Scan for the cell matching the given text and deliver its [X, Y] coordinate at center. 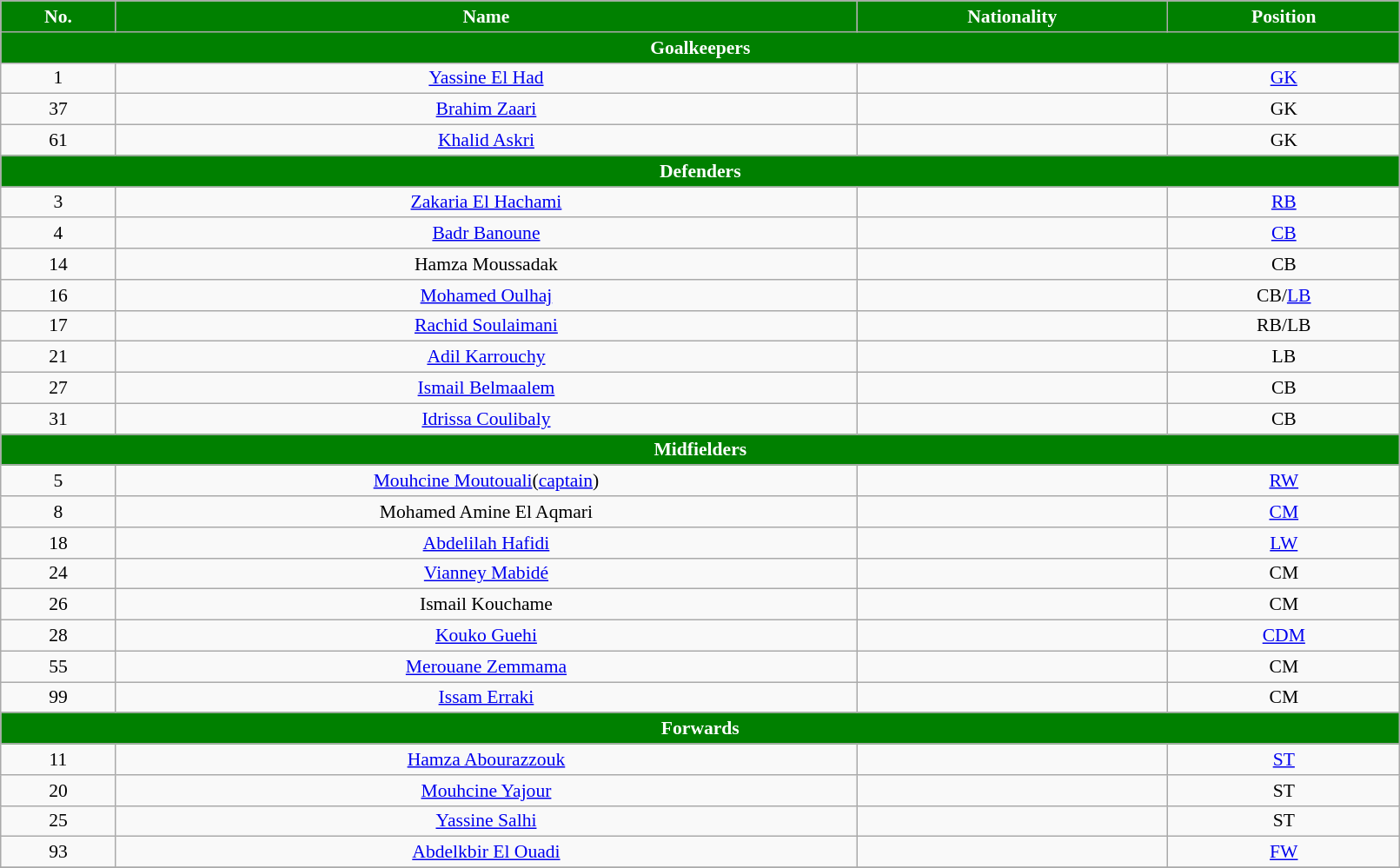
Rachid Soulaimani [487, 326]
Brahim Zaari [487, 109]
3 [58, 202]
Ismail Belmaalem [487, 388]
Ismail Kouchame [487, 605]
28 [58, 636]
37 [58, 109]
CDM [1284, 636]
26 [58, 605]
Zakaria El Hachami [487, 202]
25 [58, 821]
LW [1284, 543]
1 [58, 78]
93 [58, 852]
Hamza Moussadak [487, 264]
11 [58, 759]
99 [58, 698]
61 [58, 141]
55 [58, 666]
Adil Karrouchy [487, 357]
Nationality [1012, 17]
Midfielders [700, 450]
Merouane Zemmama [487, 666]
Name [487, 17]
Mouhcine Yajour [487, 791]
27 [58, 388]
21 [58, 357]
Forwards [700, 729]
17 [58, 326]
20 [58, 791]
Mohamed Oulhaj [487, 295]
RB [1284, 202]
RW [1284, 481]
LB [1284, 357]
Yassine El Had [487, 78]
CB/LB [1284, 295]
14 [58, 264]
Defenders [700, 171]
Yassine Salhi [487, 821]
5 [58, 481]
RB/LB [1284, 326]
No. [58, 17]
Issam Erraki [487, 698]
31 [58, 419]
Vianney Mabidé [487, 573]
18 [58, 543]
4 [58, 234]
Abdelkbir El Ouadi [487, 852]
FW [1284, 852]
Position [1284, 17]
24 [58, 573]
8 [58, 512]
Idrissa Coulibaly [487, 419]
Hamza Abourazzouk [487, 759]
Goalkeepers [700, 48]
Khalid Askri [487, 141]
Mohamed Amine El Aqmari [487, 512]
Mouhcine Moutouali(captain) [487, 481]
Badr Banoune [487, 234]
Abdelilah Hafidi [487, 543]
Kouko Guehi [487, 636]
16 [58, 295]
